Capture the cell that displays the provided text and extract its [x, y] central coordinate. 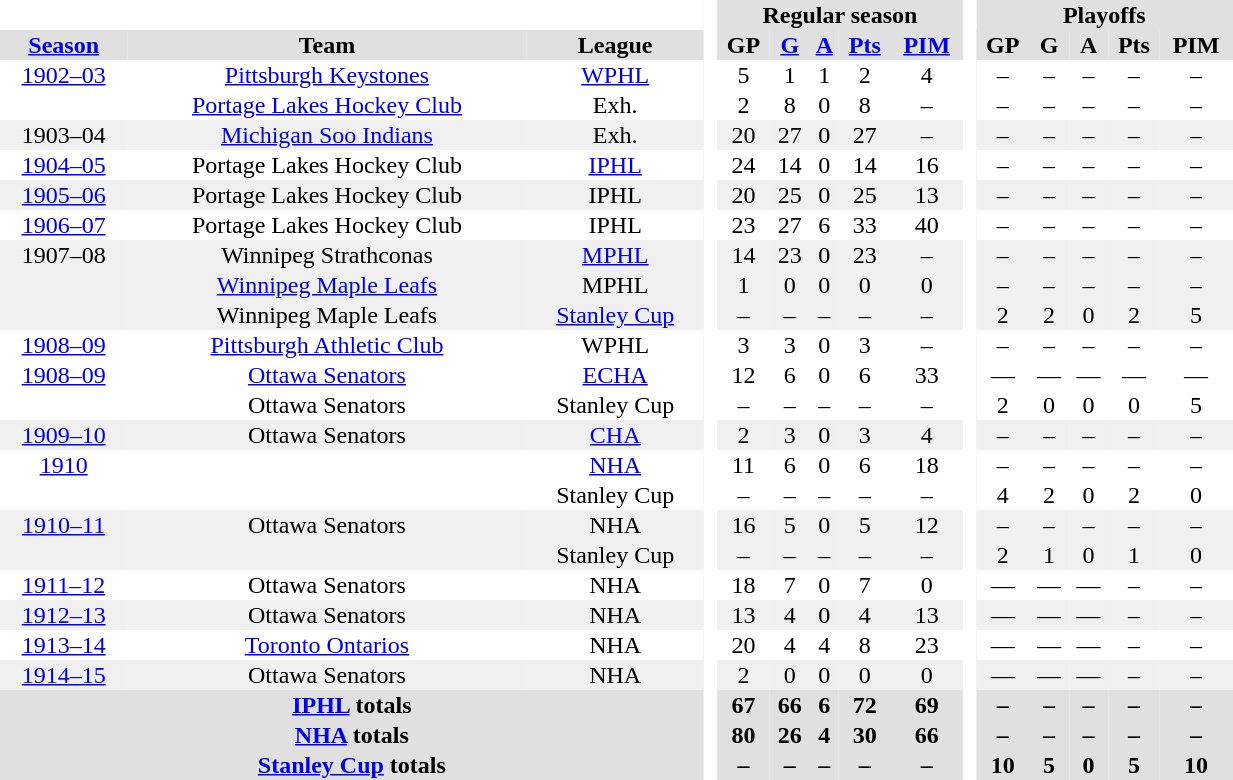
11 [744, 465]
League [616, 45]
CHA [616, 435]
Pittsburgh Athletic Club [326, 345]
1913–14 [64, 645]
NHA totals [352, 735]
Winnipeg Strathconas [326, 255]
1902–03 [64, 75]
26 [790, 735]
Team [326, 45]
1906–07 [64, 225]
1905–06 [64, 195]
1910 [64, 465]
Playoffs [1104, 15]
40 [926, 225]
1904–05 [64, 165]
1912–13 [64, 615]
30 [864, 735]
67 [744, 705]
Toronto Ontarios [326, 645]
Pittsburgh Keystones [326, 75]
Stanley Cup totals [352, 765]
Regular season [840, 15]
Season [64, 45]
ECHA [616, 375]
1903–04 [64, 135]
IPHL totals [352, 705]
72 [864, 705]
1910–11 [64, 525]
1914–15 [64, 675]
69 [926, 705]
Michigan Soo Indians [326, 135]
1907–08 [64, 255]
80 [744, 735]
24 [744, 165]
1909–10 [64, 435]
1911–12 [64, 585]
